Extract the (X, Y) coordinate from the center of the cell holding the provided text.  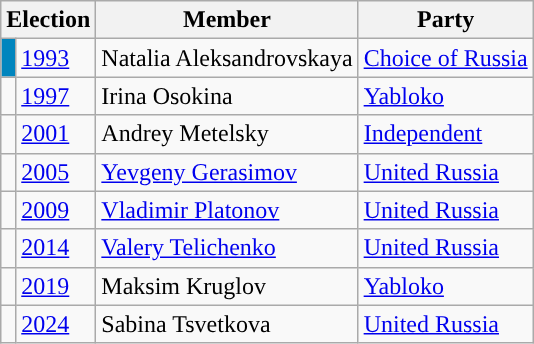
Andrey Metelsky (227, 134)
2009 (56, 210)
1993 (56, 58)
Sabina Tsvetkova (227, 324)
Maksim Kruglov (227, 286)
Party (446, 20)
2024 (56, 324)
Natalia Aleksandrovskaya (227, 58)
2001 (56, 134)
Election (48, 20)
Member (227, 20)
2005 (56, 172)
Vladimir Platonov (227, 210)
2014 (56, 248)
Independent (446, 134)
Yevgeny Gerasimov (227, 172)
1997 (56, 96)
2019 (56, 286)
Valery Telichenko (227, 248)
Choice of Russia (446, 58)
Irina Osokina (227, 96)
